Find where the given text appears and provide that cell's center as (x, y) coordinate. 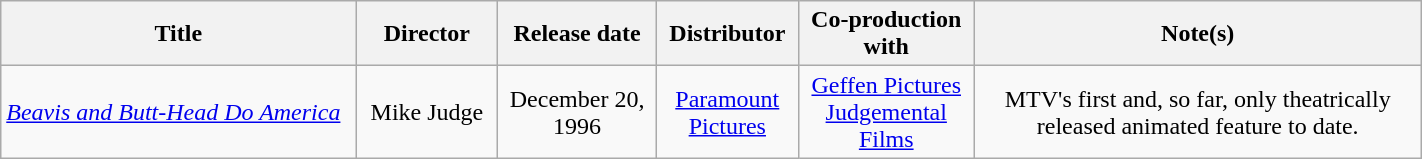
Paramount Pictures (727, 112)
December 20, 1996 (577, 112)
Distributor (727, 34)
Note(s) (1198, 34)
Beavis and Butt-Head Do America (178, 112)
Mike Judge (427, 112)
Director (427, 34)
Co-production with (886, 34)
Geffen PicturesJudgemental Films (886, 112)
MTV's first and, so far, only theatrically released animated feature to date. (1198, 112)
Title (178, 34)
Release date (577, 34)
